Return [x, y] of the center of cell containing provided text 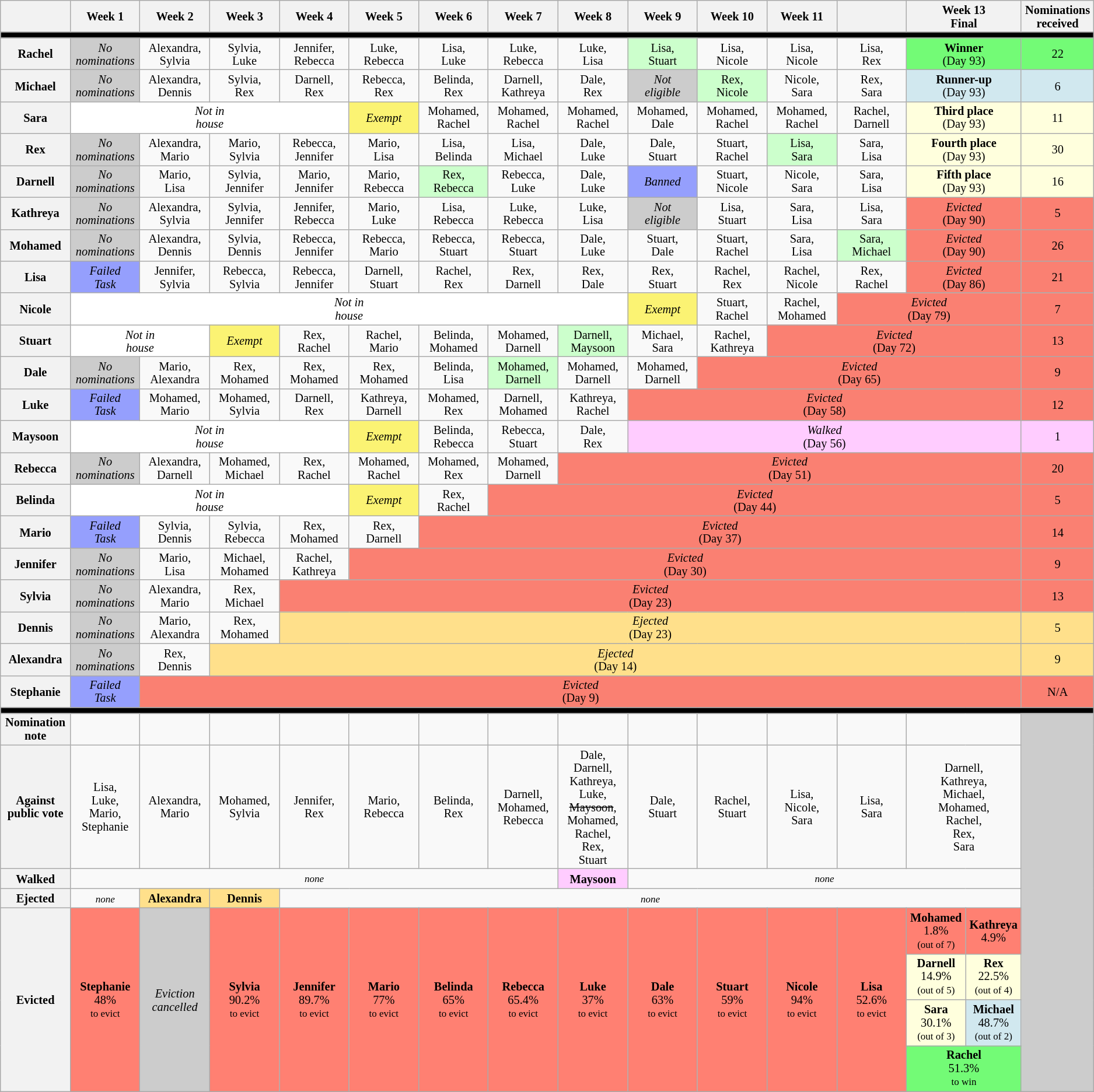
Stuart,Dale [663, 245]
Luke37% to evict [593, 1000]
Mohamed,Michael [244, 468]
Mario, Jennifer [314, 181]
Rex,Stuart [663, 276]
Dale [36, 372]
Sylvia,Rebecca [244, 532]
Kathreya,Rachel [593, 405]
Belinda,Rebecca [454, 436]
Rex,Rebecca [454, 181]
Week 13Final [964, 16]
Darnell,Stuart [384, 276]
Nicole [36, 309]
Week 4 [314, 16]
Jennifer89.7% to evict [314, 1000]
Evicted(Day 44) [755, 501]
Lisa,Belinda [454, 149]
Week 11 [802, 16]
Dale, Stuart [663, 807]
Evicted(Day 9) [581, 692]
Fourth place (Day 93) [964, 149]
Mohamed,Dale [663, 118]
Third place(Day 93) [964, 118]
Mohamed1.8%(out of 7) [936, 931]
Rebecca [36, 468]
11 [1057, 118]
Rex [36, 149]
Evicted(Day 58) [825, 405]
Stephanie [36, 692]
Rebecca65.4% to evict [523, 1000]
Rachel,Mario [384, 341]
Belinda [36, 501]
Sara,Michael [872, 245]
Week 8 [593, 16]
26 [1057, 245]
Dale,Stuart [663, 149]
Mohamed,Sylvia [244, 405]
20 [1057, 468]
Evicted(Day 51) [789, 468]
Stuart,Nicole [732, 181]
Rachel,Darnell [872, 118]
Belinda,Mohamed [454, 341]
Ejected(Day 14) [615, 659]
Mario [36, 532]
Nominationnote [36, 729]
Sylvia,Luke [244, 54]
Lisa,Rex [872, 54]
Michael,Sara [663, 341]
Michael [36, 85]
Sylvia,Rex [244, 85]
Rachel,Mohamed [802, 309]
22 [1057, 54]
Mario,Rebecca [384, 181]
Dale63% to evict [663, 1000]
Alexandra,Darnell [175, 468]
Darnell,Maysoon [593, 341]
Alexandra,Mario [175, 596]
Week 5 [384, 16]
Sara30.1%(out of 3) [936, 1023]
Week 9 [663, 16]
Evicted(Day 37) [720, 532]
Rebecca,Luke [523, 181]
Rachel [36, 54]
6 [1057, 85]
Lisa52.6%to evict [872, 1000]
Rex22.5%(out of 4) [993, 977]
Rebecca,Mario [384, 245]
Againstpublic vote [36, 807]
Evictioncancelled [175, 1000]
Sylvia 90.2% to evict [244, 1000]
21 [1057, 276]
30 [1057, 149]
Lisa [36, 276]
Lisa,Luke [454, 54]
Lisa,Michael [523, 149]
Evicted(Day 72) [894, 341]
Ejected(Day 23) [651, 628]
Lisa, Luke, Mario, Stephanie [105, 807]
Week 6 [454, 16]
Mario, Rebecca [384, 807]
Banned [663, 181]
Michael48.7%(out of 2) [993, 1023]
Rex,Sara [872, 85]
Lisa,Rebecca [454, 213]
Walked [36, 878]
Evicted(Day 30) [685, 563]
Jennifer [36, 563]
Darnell14.9%(out of 5) [936, 977]
Evicted [36, 1000]
14 [1057, 532]
Ejected [36, 898]
Darnell,Mohamed [523, 405]
Week 1 [105, 16]
Stephanie 48% to evict [105, 1000]
Rex, Michael [244, 596]
Kathreya [36, 213]
Lisa, Nicole, Sara [802, 807]
Evicted (Day 86) [964, 276]
Rex,Dale [593, 276]
Sara [36, 118]
Evicted(Day 23) [651, 596]
N/A [1057, 692]
Rebecca,Sylvia [244, 276]
Mohamed [36, 245]
Sylvia [36, 596]
Mario77% to evict [384, 1000]
Jennifer,Sylvia [175, 276]
Nominations received [1057, 16]
Luke [36, 405]
Belinda65% to evict [454, 1000]
Week 10 [732, 16]
Michael,Mohamed [244, 563]
Fifth place (Day 93) [964, 181]
Week 3 [244, 16]
12 [1057, 405]
Week 7 [523, 16]
Rachel, Stuart [732, 807]
Darnell,Mohamed,Rebecca [523, 807]
Stuart59% to evict [732, 1000]
Darnell,Kathreya [523, 85]
Nicole94%to evict [802, 1000]
16 [1057, 181]
Stuart [36, 341]
Mario,Luke [384, 213]
Rex,Dennis [175, 659]
7 [1057, 309]
Runner-up(Day 93) [964, 85]
Evicted(Day 65) [859, 372]
Rebecca,Rex [384, 85]
Evicted(Day 79) [929, 309]
1 [1057, 436]
Dale, Darnell, Kathreya, Luke,Maysoon, Mohamed, Rachel, Rex, Stuart [593, 807]
Rachel,Nicole [802, 276]
Darnell [36, 181]
Mohamed,Mario [175, 405]
Walked(Day 56) [825, 436]
Kathreya4.9% [993, 931]
Belinda,Lisa [454, 372]
Mohamed, Sylvia [244, 807]
Kathreya,Darnell [384, 405]
Rachel51.3%to win [964, 1069]
Week 2 [175, 16]
Jennifer,Rex [314, 807]
Darnell, Kathreya, Michael, Mohamed, Rachel, Rex,Sara [964, 807]
Rex,Nicole [732, 85]
Mario, Sylvia [244, 149]
Winner (Day 93) [964, 54]
